Find where the given text appears and provide that cell's center as [x, y] coordinate. 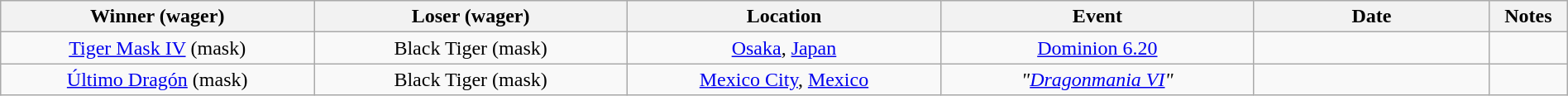
Mexico City, Mexico [784, 79]
Winner (wager) [157, 17]
Osaka, Japan [784, 48]
Event [1097, 17]
Tiger Mask IV (mask) [157, 48]
Loser (wager) [471, 17]
Notes [1528, 17]
"Dragonmania VI" [1097, 79]
Último Dragón (mask) [157, 79]
Date [1371, 17]
Dominion 6.20 [1097, 48]
Location [784, 17]
